Output the (X, Y) coordinate of the center of the cell containing the given text.  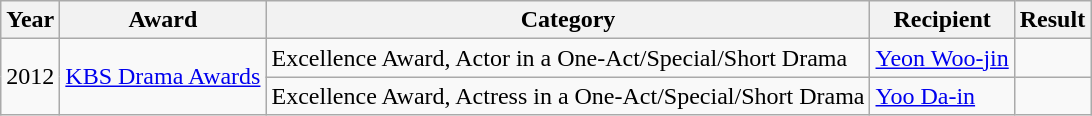
Category (568, 20)
Yoo Da-in (942, 96)
KBS Drama Awards (163, 77)
Yeon Woo-jin (942, 58)
Year (30, 20)
Excellence Award, Actor in a One-Act/Special/Short Drama (568, 58)
Excellence Award, Actress in a One-Act/Special/Short Drama (568, 96)
Recipient (942, 20)
2012 (30, 77)
Award (163, 20)
Result (1052, 20)
